Extract the (X, Y) coordinate from the center of the cell holding the provided text.  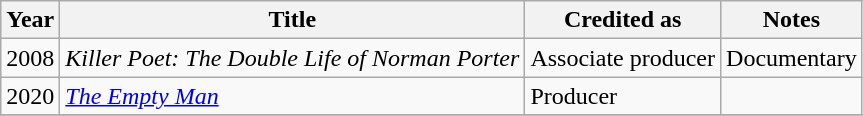
Notes (792, 20)
2008 (30, 58)
2020 (30, 96)
The Empty Man (292, 96)
Killer Poet: The Double Life of Norman Porter (292, 58)
Documentary (792, 58)
Associate producer (623, 58)
Year (30, 20)
Producer (623, 96)
Credited as (623, 20)
Title (292, 20)
